Locate the cell with the specified text and output its (x, y) center coordinate. 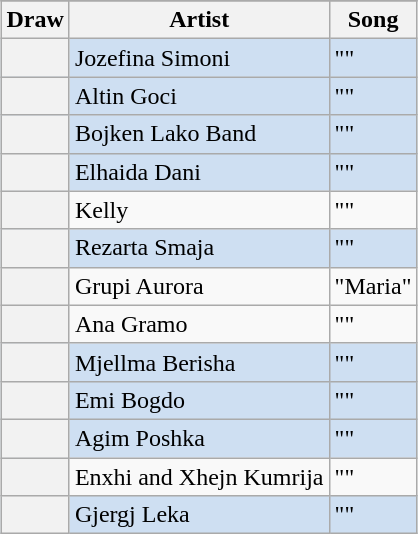
Agim Poshka (199, 438)
Altin Goci (199, 96)
Grupi Aurora (199, 286)
Artist (199, 20)
Song (373, 20)
"Maria" (373, 286)
Gjergj Leka (199, 515)
Jozefina Simoni (199, 58)
Mjellma Berisha (199, 362)
Ana Gramo (199, 324)
Enxhi and Xhejn Kumrija (199, 477)
Kelly (199, 210)
Rezarta Smaja (199, 248)
Emi Bogdo (199, 400)
Draw (35, 20)
Elhaida Dani (199, 172)
Bojken Lako Band (199, 134)
